Return (X, Y) of the center of cell containing provided text 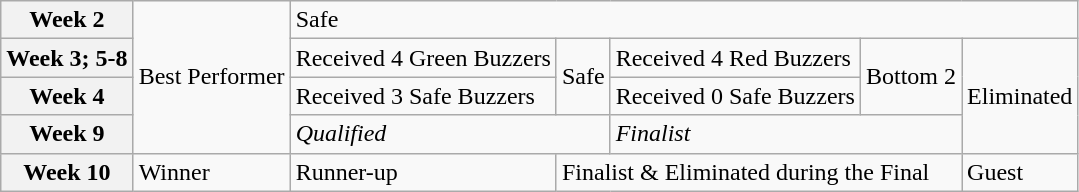
Guest (1020, 172)
Best Performer (212, 77)
Qualified (450, 134)
Received 0 Safe Buzzers (735, 96)
Finalist (786, 134)
Eliminated (1020, 96)
Week 10 (67, 172)
Received 3 Safe Buzzers (423, 96)
Week 4 (67, 96)
Finalist & Eliminated during the Final (758, 172)
Winner (212, 172)
Received 4 Green Buzzers (423, 58)
Bottom 2 (910, 77)
Runner-up (423, 172)
Week 3; 5-8 (67, 58)
Week 2 (67, 20)
Week 9 (67, 134)
Received 4 Red Buzzers (735, 58)
